Return the [x, y] coordinate for the center point of the cell that contains the specified text.  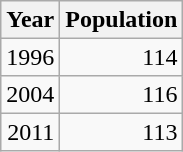
2004 [30, 94]
113 [122, 132]
116 [122, 94]
Year [30, 20]
2011 [30, 132]
Population [122, 20]
114 [122, 56]
1996 [30, 56]
